For the text-containing cell, return its midpoint in [X, Y] coordinate format. 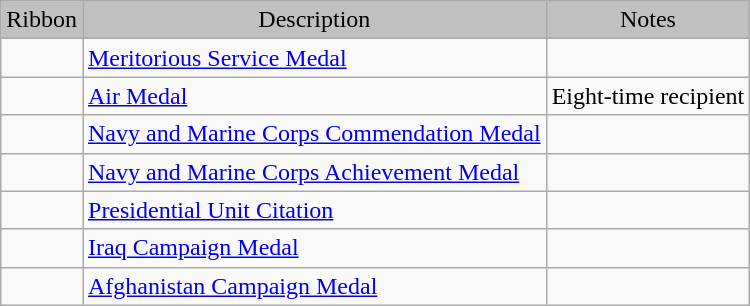
Notes [648, 20]
Meritorious Service Medal [314, 58]
Ribbon [42, 20]
Navy and Marine Corps Achievement Medal [314, 172]
Description [314, 20]
Navy and Marine Corps Commendation Medal [314, 134]
Presidential Unit Citation [314, 210]
Eight-time recipient [648, 96]
Afghanistan Campaign Medal [314, 286]
Iraq Campaign Medal [314, 248]
Air Medal [314, 96]
